Detect which cell encompasses the target text, then output its [X, Y] center coordinate. 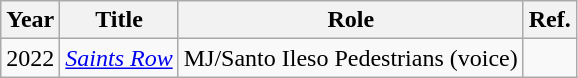
2022 [30, 58]
Saints Row [119, 58]
MJ/Santo Ileso Pedestrians (voice) [350, 58]
Role [350, 20]
Year [30, 20]
Ref. [550, 20]
Title [119, 20]
